Return [X, Y] of the center of cell containing provided text 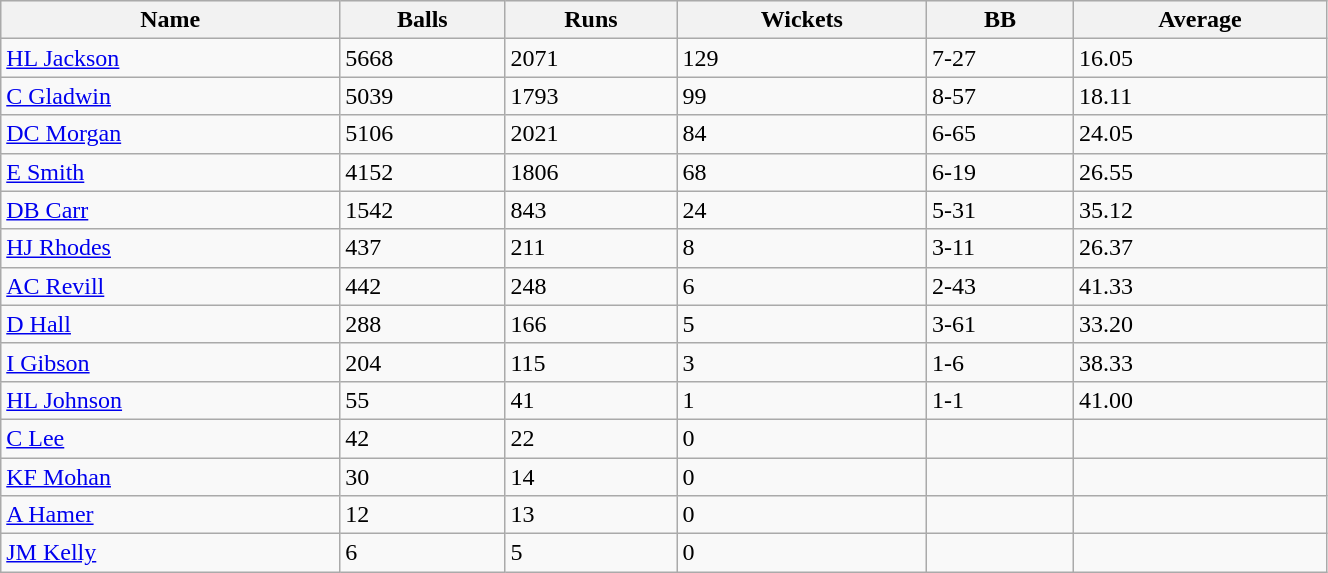
E Smith [170, 172]
26.55 [1200, 172]
1793 [591, 96]
Wickets [802, 20]
84 [802, 134]
A Hamer [170, 515]
13 [591, 515]
DC Morgan [170, 134]
99 [802, 96]
BB [1000, 20]
HJ Rhodes [170, 248]
1542 [422, 210]
68 [802, 172]
5668 [422, 58]
2-43 [1000, 286]
14 [591, 477]
16.05 [1200, 58]
5106 [422, 134]
204 [422, 362]
4152 [422, 172]
DB Carr [170, 210]
Average [1200, 20]
5039 [422, 96]
24 [802, 210]
5-31 [1000, 210]
115 [591, 362]
166 [591, 324]
843 [591, 210]
Runs [591, 20]
41 [591, 400]
D Hall [170, 324]
C Gladwin [170, 96]
8 [802, 248]
KF Mohan [170, 477]
6-65 [1000, 134]
42 [422, 438]
442 [422, 286]
437 [422, 248]
30 [422, 477]
248 [591, 286]
2021 [591, 134]
33.20 [1200, 324]
55 [422, 400]
AC Revill [170, 286]
3-11 [1000, 248]
288 [422, 324]
12 [422, 515]
6-19 [1000, 172]
3 [802, 362]
I Gibson [170, 362]
JM Kelly [170, 553]
7-27 [1000, 58]
22 [591, 438]
41.00 [1200, 400]
211 [591, 248]
26.37 [1200, 248]
1-6 [1000, 362]
Name [170, 20]
18.11 [1200, 96]
Balls [422, 20]
HL Jackson [170, 58]
24.05 [1200, 134]
1-1 [1000, 400]
1 [802, 400]
C Lee [170, 438]
HL Johnson [170, 400]
8-57 [1000, 96]
41.33 [1200, 286]
3-61 [1000, 324]
35.12 [1200, 210]
2071 [591, 58]
38.33 [1200, 362]
1806 [591, 172]
129 [802, 58]
